From the cell containing the given text, extract its center point as [X, Y] coordinate. 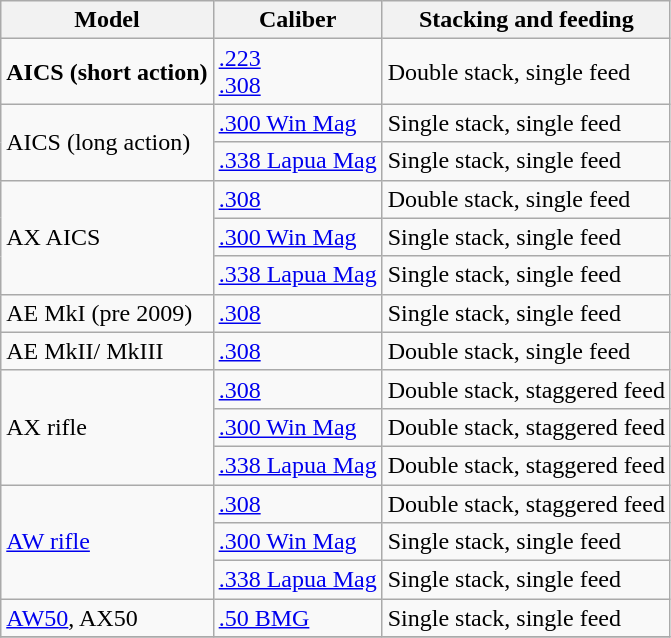
Model [107, 20]
Caliber [298, 20]
AE MkII/ MkIII [107, 351]
.223.308 [298, 72]
AX rifle [107, 427]
.50 BMG [298, 618]
AICS (short action) [107, 72]
AW rifle [107, 541]
AW50, AX50 [107, 618]
AE MkI (pre 2009) [107, 313]
Stacking and feeding [526, 20]
AICS (long action) [107, 142]
AX AICS [107, 237]
